Detect which cell encompasses the target text, then output its [x, y] center coordinate. 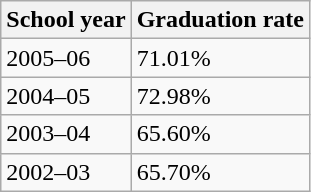
School year [66, 20]
2002–03 [66, 172]
71.01% [220, 58]
72.98% [220, 96]
65.60% [220, 134]
2005–06 [66, 58]
2003–04 [66, 134]
Graduation rate [220, 20]
2004–05 [66, 96]
65.70% [220, 172]
